For the text-containing cell, return its midpoint in (X, Y) coordinate format. 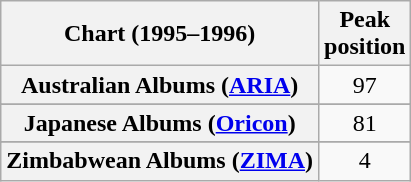
Peakposition (365, 34)
97 (365, 85)
Japanese Albums (Oricon) (160, 123)
Chart (1995–1996) (160, 34)
Australian Albums (ARIA) (160, 85)
81 (365, 123)
4 (365, 161)
Zimbabwean Albums (ZIMA) (160, 161)
